Provide the [x, y] coordinate of the cell's center where the given text is located.  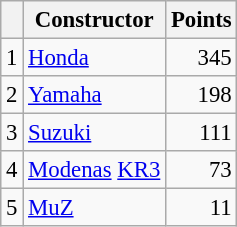
Yamaha [94, 95]
2 [12, 95]
5 [12, 208]
Suzuki [94, 133]
1 [12, 58]
MuZ [94, 208]
345 [202, 58]
73 [202, 170]
198 [202, 95]
111 [202, 133]
4 [12, 170]
Constructor [94, 20]
Modenas KR3 [94, 170]
Honda [94, 58]
3 [12, 133]
11 [202, 208]
Points [202, 20]
